Find where the given text appears and provide that cell's center as [x, y] coordinate. 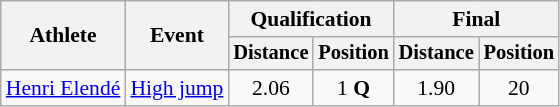
20 [519, 88]
High jump [176, 88]
Athlete [64, 36]
Henri Elendé [64, 88]
Qualification [310, 19]
Final [476, 19]
1 Q [353, 88]
1.90 [436, 88]
Event [176, 36]
2.06 [270, 88]
